Capture the cell that displays the provided text and extract its (x, y) central coordinate. 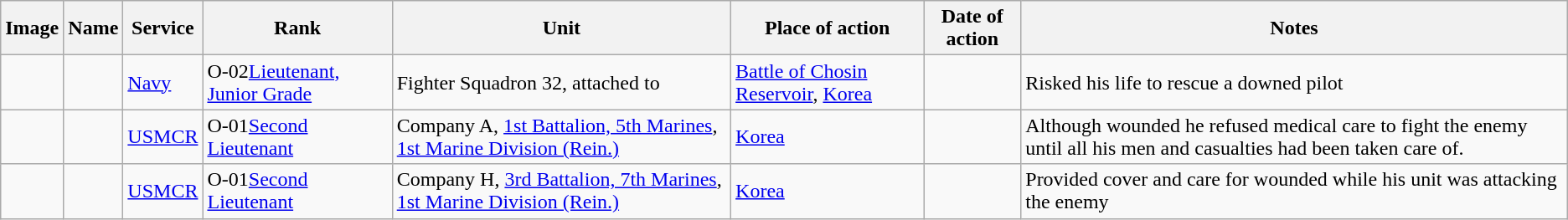
O-02Lieutenant, Junior Grade (297, 82)
Name (94, 28)
Navy (162, 82)
Battle of Chosin Reservoir, Korea (828, 82)
Company H, 3rd Battalion, 7th Marines, 1st Marine Division (Rein.) (561, 191)
Image (32, 28)
Service (162, 28)
Risked his life to rescue a downed pilot (1294, 82)
Date of action (972, 28)
Rank (297, 28)
Unit (561, 28)
Place of action (828, 28)
Fighter Squadron 32, attached to (561, 82)
Provided cover and care for wounded while his unit was attacking the enemy (1294, 191)
Although wounded he refused medical care to fight the enemy until all his men and casualties had been taken care of. (1294, 137)
Notes (1294, 28)
Company A, 1st Battalion, 5th Marines, 1st Marine Division (Rein.) (561, 137)
